Provide the [x, y] coordinate of the cell's center where the given text is located.  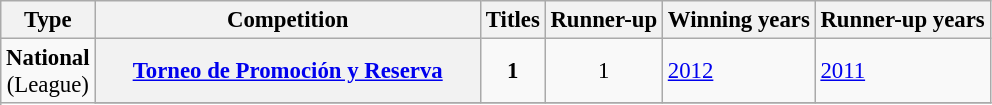
Torneo de Promoción y Reserva [288, 72]
National(League) [48, 72]
Runner-up years [902, 20]
2012 [738, 72]
Competition [288, 20]
Winning years [738, 20]
Type [48, 20]
Runner-up [604, 20]
2011 [902, 72]
Titles [512, 20]
